From the cell containing the given text, extract its center point as (X, Y) coordinate. 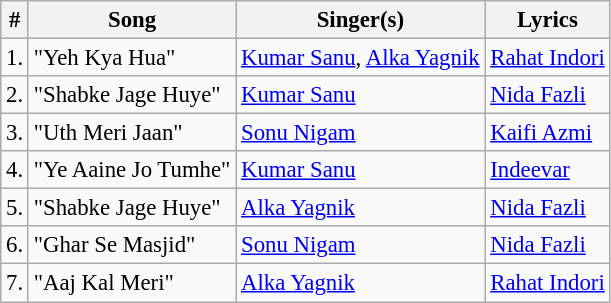
6. (15, 245)
3. (15, 133)
4. (15, 170)
"Yeh Kya Hua" (132, 58)
"Ye Aaine Jo Tumhe" (132, 170)
"Uth Meri Jaan" (132, 133)
Kumar Sanu, Alka Yagnik (360, 58)
Lyrics (548, 20)
Singer(s) (360, 20)
Kaifi Azmi (548, 133)
"Aaj Kal Meri" (132, 283)
5. (15, 208)
Indeevar (548, 170)
"Ghar Se Masjid" (132, 245)
Song (132, 20)
7. (15, 283)
1. (15, 58)
# (15, 20)
2. (15, 95)
